Extract the [x, y] coordinate from the center of the cell holding the provided text.  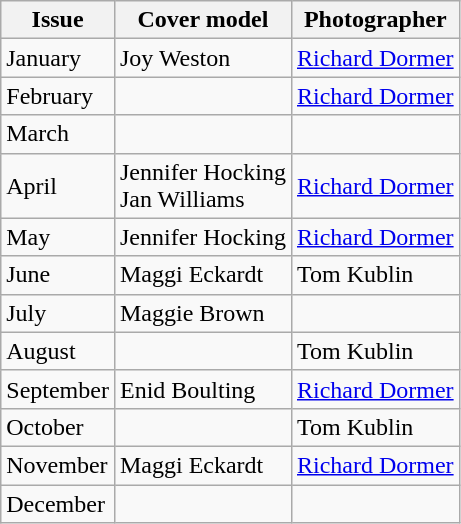
October [58, 427]
July [58, 313]
Jennifer Hocking [202, 237]
Joy Weston [202, 58]
September [58, 389]
Enid Boulting [202, 389]
August [58, 351]
Cover model [202, 20]
April [58, 186]
February [58, 96]
June [58, 275]
March [58, 134]
Issue [58, 20]
Maggie Brown [202, 313]
May [58, 237]
November [58, 465]
January [58, 58]
Jennifer Hocking Jan Williams [202, 186]
Photographer [375, 20]
December [58, 503]
